For the text-containing cell, return its midpoint in [x, y] coordinate format. 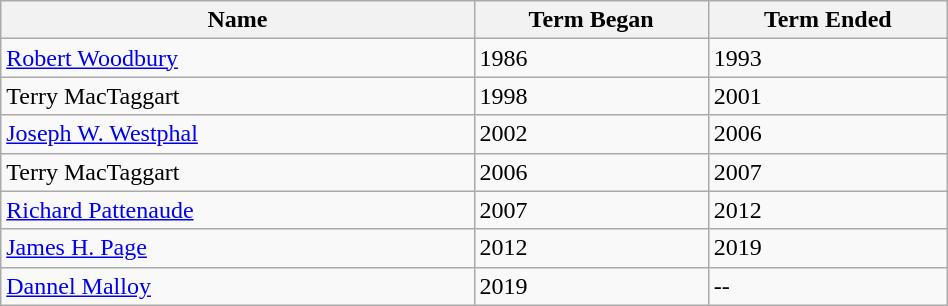
Dannel Malloy [238, 286]
James H. Page [238, 248]
Name [238, 20]
Joseph W. Westphal [238, 134]
1998 [591, 96]
-- [828, 286]
1993 [828, 58]
Term Began [591, 20]
2002 [591, 134]
Term Ended [828, 20]
Richard Pattenaude [238, 210]
2001 [828, 96]
Robert Woodbury [238, 58]
1986 [591, 58]
